From the cell containing the given text, extract its center point as [x, y] coordinate. 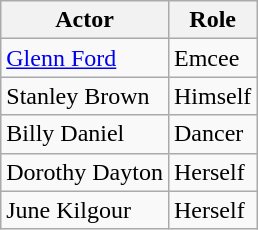
Billy Daniel [85, 134]
Dorothy Dayton [85, 172]
Dancer [212, 134]
Glenn Ford [85, 58]
Emcee [212, 58]
Role [212, 20]
Himself [212, 96]
Stanley Brown [85, 96]
Actor [85, 20]
June Kilgour [85, 210]
